Capture the cell that displays the provided text and extract its [X, Y] central coordinate. 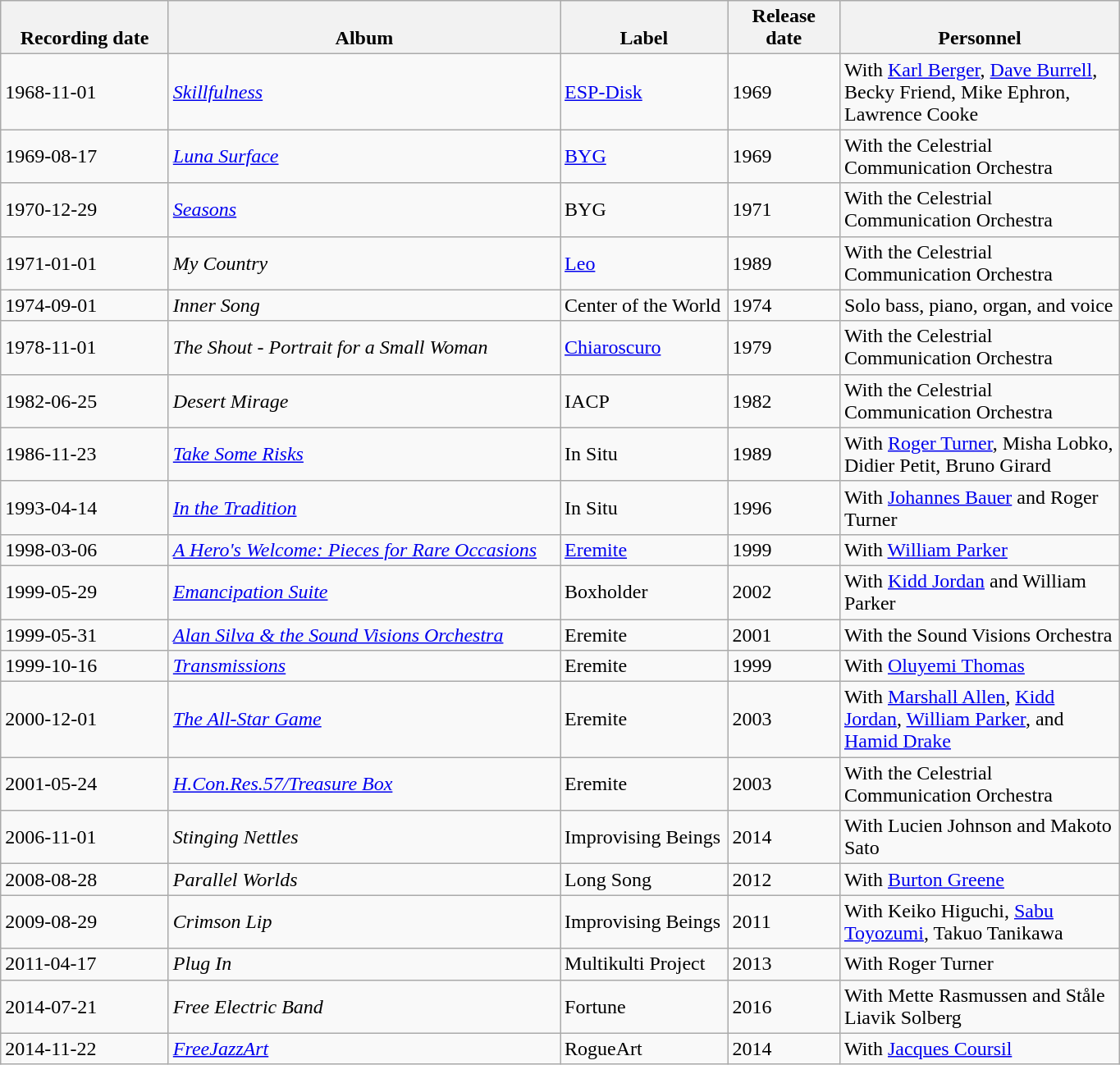
2011 [784, 922]
1993-04-14 [85, 507]
Multikulti Project [645, 964]
Emancipation Suite [364, 592]
Plug In [364, 964]
Album [364, 28]
Desert Mirage [364, 400]
1971-01-01 [85, 263]
With Mette Rasmussen and Ståle Liavik Solberg [980, 1006]
Skillfulness [364, 92]
With William Parker [980, 550]
Luna Surface [364, 156]
With Roger Turner [980, 964]
Transmissions [364, 666]
Alan Silva & the Sound Visions Orchestra [364, 634]
Label [645, 28]
2013 [784, 964]
2014-11-22 [85, 1049]
2011-04-17 [85, 964]
2006-11-01 [85, 837]
Long Song [645, 880]
The All-Star Game [364, 720]
Take Some Risks [364, 455]
1974-09-01 [85, 305]
With Jacques Coursil [980, 1049]
With Johannes Bauer and Roger Turner [980, 507]
With the Sound Visions Orchestra [980, 634]
Chiaroscuro [645, 348]
2001 [784, 634]
The Shout - Portrait for a Small Woman [364, 348]
Inner Song [364, 305]
With Oluyemi Thomas [980, 666]
2014-07-21 [85, 1006]
1996 [784, 507]
With Burton Greene [980, 880]
With Keiko Higuchi, Sabu Toyozumi, Takuo Tanikawa [980, 922]
1999-05-31 [85, 634]
Fortune [645, 1006]
Solo bass, piano, organ, and voice [980, 305]
With Kidd Jordan and William Parker [980, 592]
2000-12-01 [85, 720]
1998-03-06 [85, 550]
1974 [784, 305]
1979 [784, 348]
Crimson Lip [364, 922]
ESP-Disk [645, 92]
H.Con.Res.57/Treasure Box [364, 784]
With Lucien Johnson and Makoto Sato [980, 837]
Stinging Nettles [364, 837]
Personnel [980, 28]
Free Electric Band [364, 1006]
2012 [784, 880]
Recording date [85, 28]
1999-05-29 [85, 592]
Leo [645, 263]
2009-08-29 [85, 922]
RogueArt [645, 1049]
Center of the World [645, 305]
Release date [784, 28]
2008-08-28 [85, 880]
2001-05-24 [85, 784]
With Roger Turner, Misha Lobko, Didier Petit, Bruno Girard [980, 455]
1970-12-29 [85, 210]
2002 [784, 592]
My Country [364, 263]
1982-06-25 [85, 400]
With Karl Berger, Dave Burrell, Becky Friend, Mike Ephron, Lawrence Cooke [980, 92]
2016 [784, 1006]
A Hero's Welcome: Pieces for Rare Occasions [364, 550]
1971 [784, 210]
1978-11-01 [85, 348]
IACP [645, 400]
Boxholder [645, 592]
1968-11-01 [85, 92]
With Marshall Allen, Kidd Jordan, William Parker, and Hamid Drake [980, 720]
1969-08-17 [85, 156]
In the Tradition [364, 507]
FreeJazzArt [364, 1049]
1999-10-16 [85, 666]
1982 [784, 400]
1986-11-23 [85, 455]
Parallel Worlds [364, 880]
Seasons [364, 210]
